Detect which cell encompasses the target text, then output its (X, Y) center coordinate. 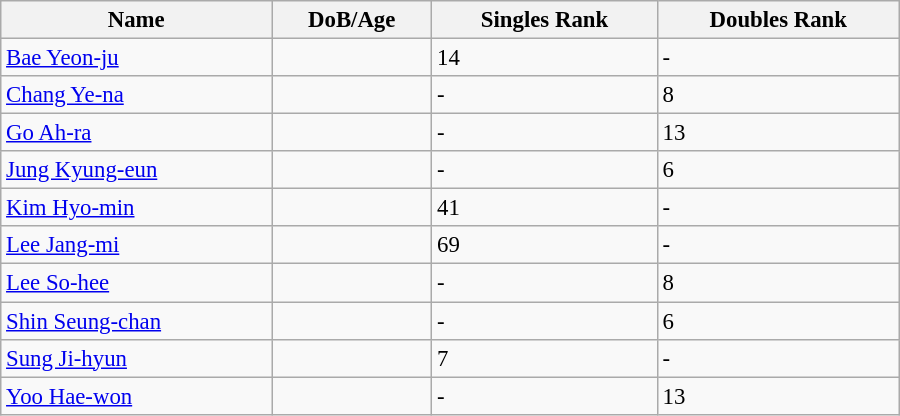
Shin Seung-chan (136, 321)
Yoo Hae-won (136, 396)
Lee Jang-mi (136, 245)
Singles Rank (544, 20)
Lee So-hee (136, 283)
Doubles Rank (778, 20)
Go Ah-ra (136, 133)
41 (544, 208)
Kim Hyo-min (136, 208)
69 (544, 245)
7 (544, 358)
Sung Ji-hyun (136, 358)
DoB/Age (352, 20)
Jung Kyung-eun (136, 170)
Bae Yeon-ju (136, 58)
14 (544, 58)
Name (136, 20)
Chang Ye-na (136, 95)
